From the cell containing the given text, extract its center point as (x, y) coordinate. 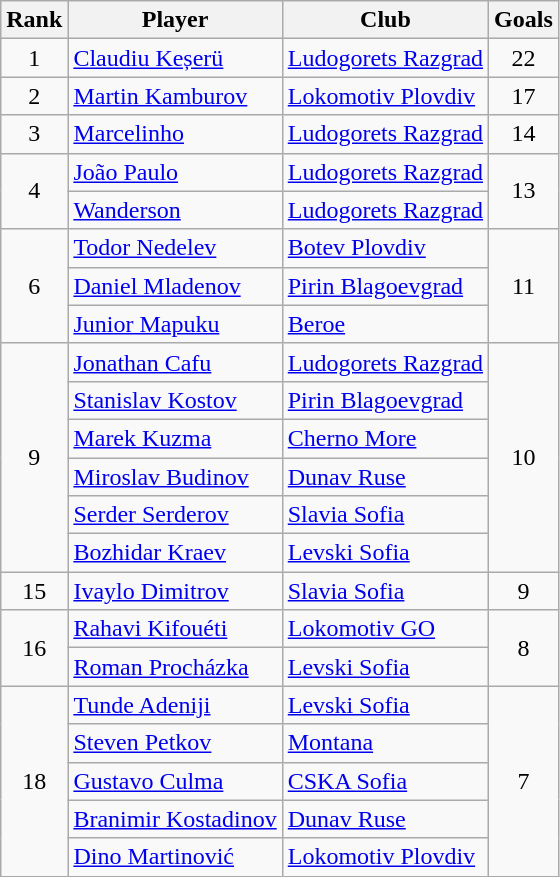
Club (385, 20)
Daniel Mladenov (175, 286)
Steven Petkov (175, 743)
22 (524, 58)
Todor Nedelev (175, 248)
10 (524, 457)
Rank (34, 20)
Branimir Kostadinov (175, 819)
13 (524, 191)
Serder Serderov (175, 515)
Ivaylo Dimitrov (175, 591)
15 (34, 591)
1 (34, 58)
Junior Mapuku (175, 324)
18 (34, 781)
7 (524, 781)
Marcelinho (175, 134)
Beroe (385, 324)
14 (524, 134)
Lokomotiv GO (385, 629)
Marek Kuzma (175, 438)
16 (34, 648)
Goals (524, 20)
Rahavi Kifouéti (175, 629)
Tunde Adeniji (175, 705)
CSKA Sofia (385, 781)
Wanderson (175, 210)
Player (175, 20)
Gustavo Culma (175, 781)
Roman Procházka (175, 667)
Dino Martinović (175, 857)
Botev Plovdiv (385, 248)
11 (524, 286)
8 (524, 648)
3 (34, 134)
Stanislav Kostov (175, 400)
Montana (385, 743)
Claudiu Keșerü (175, 58)
Cherno More (385, 438)
Miroslav Budinov (175, 477)
2 (34, 96)
Bozhidar Kraev (175, 553)
4 (34, 191)
17 (524, 96)
6 (34, 286)
Jonathan Cafu (175, 362)
Martin Kamburov (175, 96)
João Paulo (175, 172)
